Search for the cell housing the specified text and yield its [x, y] center coordinate. 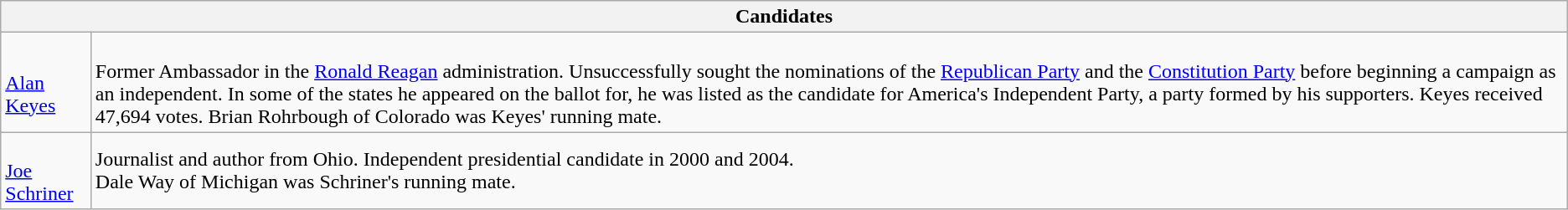
Joe Schriner [46, 171]
Candidates [784, 17]
Journalist and author from Ohio. Independent presidential candidate in 2000 and 2004.Dale Way of Michigan was Schriner's running mate. [829, 171]
Alan Keyes [46, 82]
